Detect which cell encompasses the target text, then output its [x, y] center coordinate. 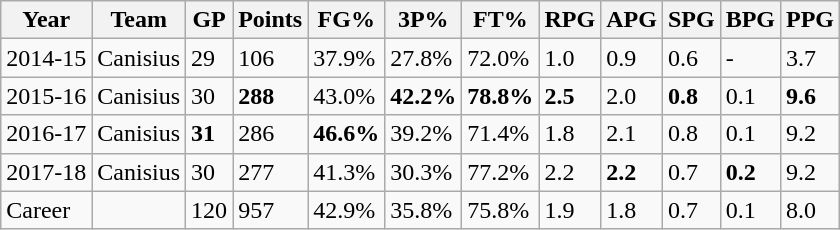
0.6 [691, 58]
2.1 [632, 134]
2016-17 [46, 134]
277 [270, 172]
APG [632, 20]
42.2% [424, 96]
288 [270, 96]
29 [210, 58]
43.0% [346, 96]
Team [139, 20]
PPG [810, 20]
Points [270, 20]
30.3% [424, 172]
41.3% [346, 172]
71.4% [500, 134]
9.6 [810, 96]
2.5 [570, 96]
286 [270, 134]
42.9% [346, 210]
8.0 [810, 210]
35.8% [424, 210]
3.7 [810, 58]
0.9 [632, 58]
120 [210, 210]
Career [46, 210]
0.2 [750, 172]
106 [270, 58]
2.0 [632, 96]
RPG [570, 20]
1.0 [570, 58]
2015-16 [46, 96]
GP [210, 20]
27.8% [424, 58]
78.8% [500, 96]
46.6% [346, 134]
FT% [500, 20]
31 [210, 134]
FG% [346, 20]
77.2% [500, 172]
Year [46, 20]
2014-15 [46, 58]
BPG [750, 20]
- [750, 58]
2017-18 [46, 172]
3P% [424, 20]
957 [270, 210]
37.9% [346, 58]
39.2% [424, 134]
1.9 [570, 210]
72.0% [500, 58]
SPG [691, 20]
75.8% [500, 210]
